Return the [X, Y] coordinate for the center point of the cell that contains the specified text.  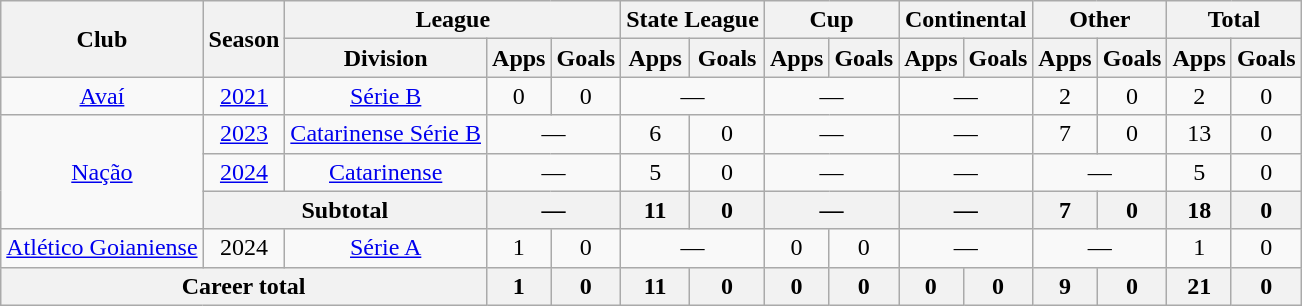
Catarinense Série B [386, 134]
2023 [244, 134]
Career total [244, 286]
Club [102, 39]
13 [1199, 134]
Other [1100, 20]
Cup [831, 20]
Subtotal [344, 210]
State League [693, 20]
Avaí [102, 96]
21 [1199, 286]
League [453, 20]
Catarinense [386, 172]
Total [1234, 20]
Atlético Goianiense [102, 248]
Série B [386, 96]
Continental [966, 20]
18 [1199, 210]
9 [1065, 286]
Nação [102, 172]
6 [656, 134]
Division [386, 58]
Série A [386, 248]
2021 [244, 96]
Season [244, 39]
